Search for the cell housing the specified text and yield its [x, y] center coordinate. 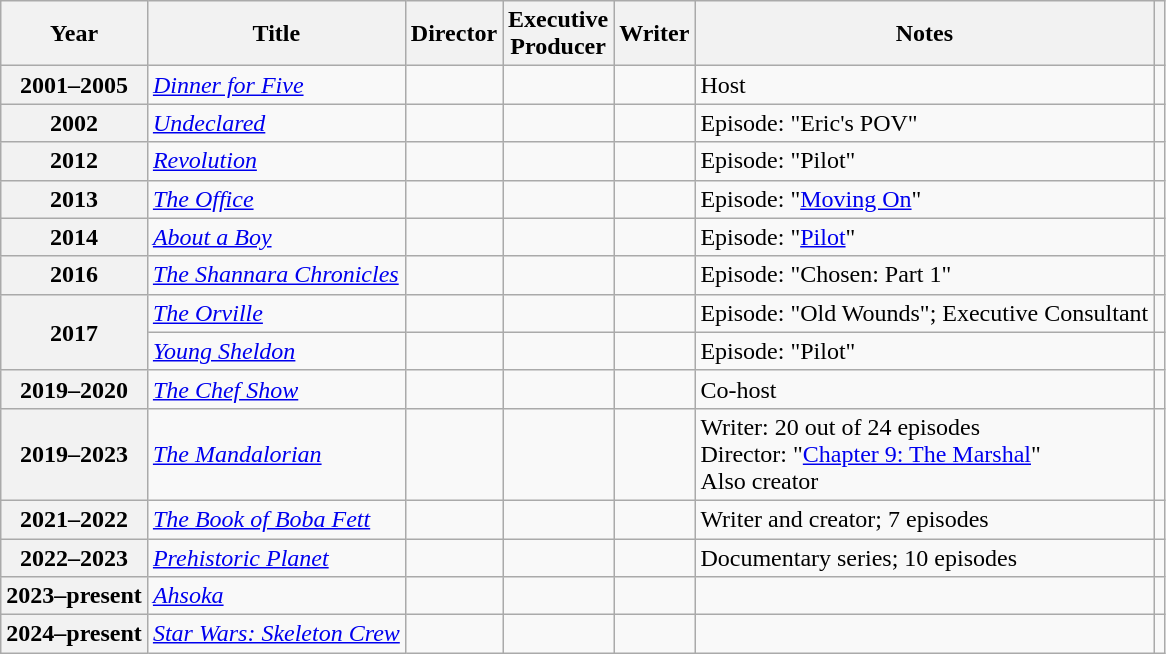
Co-host [924, 389]
The Book of Boba Fett [276, 519]
Writer and creator; 7 episodes [924, 519]
Episode: "Old Wounds"; Executive Consultant [924, 313]
2002 [74, 123]
Writer [654, 34]
Prehistoric Planet [276, 557]
Young Sheldon [276, 351]
Undeclared [276, 123]
Dinner for Five [276, 85]
Revolution [276, 161]
About a Boy [276, 237]
Notes [924, 34]
2021–2022 [74, 519]
The Mandalorian [276, 454]
Episode: "Eric's POV" [924, 123]
2014 [74, 237]
Episode: "Moving On" [924, 199]
2013 [74, 199]
Documentary series; 10 episodes [924, 557]
2019–2020 [74, 389]
Director [454, 34]
2019–2023 [74, 454]
2016 [74, 275]
Writer: 20 out of 24 episodesDirector: "Chapter 9: The Marshal"Also creator [924, 454]
2023–present [74, 596]
Host [924, 85]
The Shannara Chronicles [276, 275]
The Office [276, 199]
Star Wars: Skeleton Crew [276, 634]
2024–present [74, 634]
2012 [74, 161]
The Orville [276, 313]
Ahsoka [276, 596]
2001–2005 [74, 85]
2022–2023 [74, 557]
Year [74, 34]
Episode: "Chosen: Part 1" [924, 275]
2017 [74, 332]
ExecutiveProducer [558, 34]
Title [276, 34]
The Chef Show [276, 389]
